Scan for the cell matching the given text and deliver its [X, Y] coordinate at center. 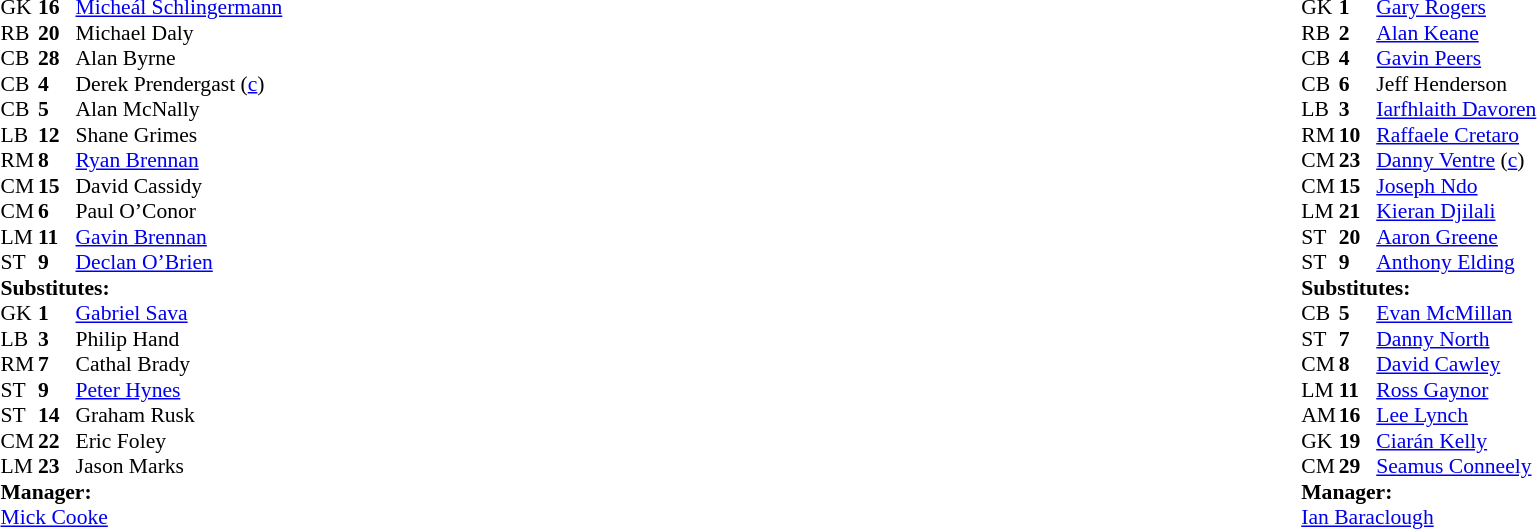
22 [57, 441]
Aaron Greene [1456, 237]
Kieran Djilali [1456, 211]
Philip Hand [180, 339]
10 [1358, 135]
Raffaele Cretaro [1456, 135]
Iarfhlaith Davoren [1456, 109]
Anthony Elding [1456, 263]
Ross Gaynor [1456, 390]
Gabriel Sava [180, 313]
Derek Prendergast (c) [180, 84]
14 [57, 415]
Alan Keane [1456, 33]
Ciarán Kelly [1456, 441]
Graham Rusk [180, 415]
Peter Hynes [180, 390]
Alan Byrne [180, 59]
David Cawley [1456, 365]
Joseph Ndo [1456, 186]
1 [57, 313]
29 [1358, 467]
Eric Foley [180, 441]
David Cassidy [180, 186]
Ryan Brennan [180, 161]
Alan McNally [180, 109]
2 [1358, 33]
Gavin Brennan [180, 237]
Michael Daly [180, 33]
19 [1358, 441]
12 [57, 135]
Jeff Henderson [1456, 84]
AM [1320, 415]
Danny Ventre (c) [1456, 161]
Jason Marks [180, 467]
28 [57, 59]
Evan McMillan [1456, 313]
Gavin Peers [1456, 59]
Declan O’Brien [180, 263]
Shane Grimes [180, 135]
Seamus Conneely [1456, 467]
Cathal Brady [180, 365]
Lee Lynch [1456, 415]
Danny North [1456, 339]
21 [1358, 211]
Paul O’Conor [180, 211]
16 [1358, 415]
